Return the [x, y] coordinate for the center point of the cell that contains the specified text.  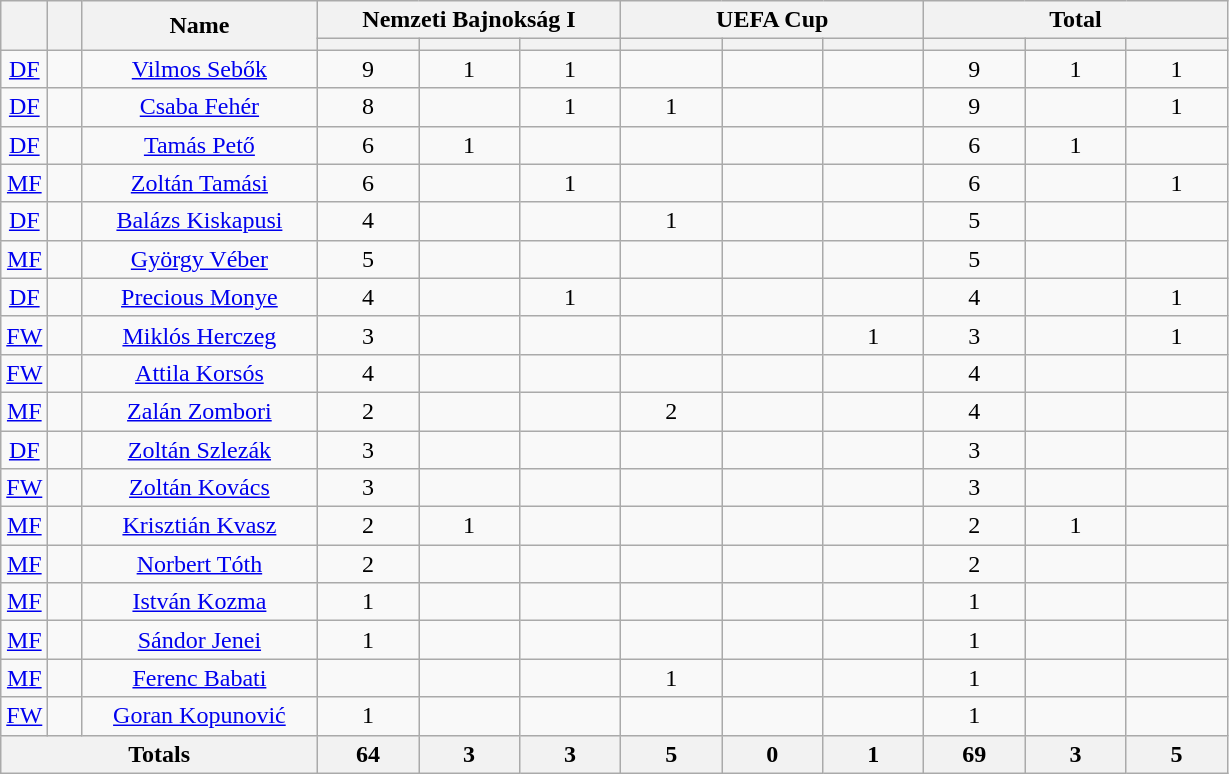
8 [368, 107]
0 [772, 754]
Goran Kopunović [199, 716]
Ferenc Babati [199, 678]
Vilmos Sebők [199, 69]
Balázs Kiskapusi [199, 221]
Zoltán Tamási [199, 183]
Attila Korsós [199, 373]
Tamás Pető [199, 145]
Zoltán Szlezák [199, 449]
Csaba Fehér [199, 107]
64 [368, 754]
UEFA Cup [772, 20]
Norbert Tóth [199, 564]
Sándor Jenei [199, 640]
Totals [160, 754]
Zalán Zombori [199, 411]
Precious Monye [199, 297]
Nemzeti Bajnokság I [468, 20]
Total [1076, 20]
István Kozma [199, 602]
Miklós Herczeg [199, 335]
Krisztián Kvasz [199, 526]
69 [974, 754]
György Véber [199, 259]
Name [199, 26]
Zoltán Kovács [199, 488]
